Provide the (X, Y) coordinate of the cell's center where the given text is located.  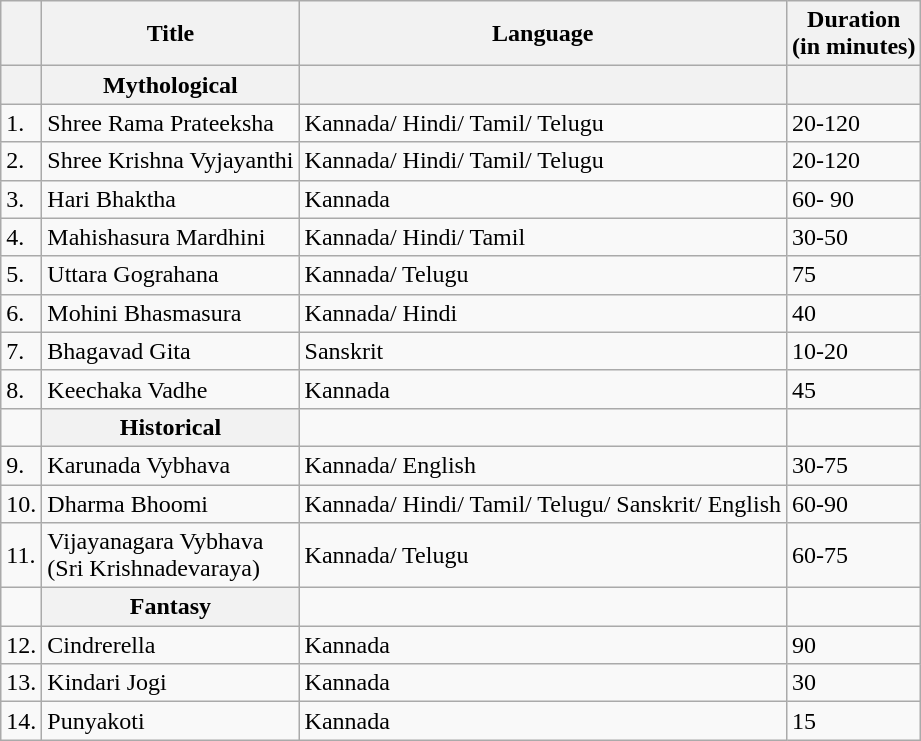
13. (22, 683)
Kannada/ English (542, 465)
Kannada/ Hindi/ Tamil (542, 237)
10-20 (854, 351)
75 (854, 275)
60- 90 (854, 199)
Keechaka Vadhe (170, 389)
60-90 (854, 503)
Mohini Bhasmasura (170, 313)
12. (22, 645)
Duration(in minutes) (854, 34)
Mahishasura Mardhini (170, 237)
Historical (170, 427)
Cindrerella (170, 645)
Language (542, 34)
14. (22, 721)
2. (22, 161)
30-75 (854, 465)
8. (22, 389)
45 (854, 389)
Dharma Bhoomi (170, 503)
Kindari Jogi (170, 683)
Kannada/ Hindi (542, 313)
Uttara Gograhana (170, 275)
7. (22, 351)
Vijayanagara Vybhava(Sri Krishnadevaraya) (170, 556)
40 (854, 313)
5. (22, 275)
4. (22, 237)
15 (854, 721)
Shree Rama Prateeksha (170, 123)
9. (22, 465)
60-75 (854, 556)
30-50 (854, 237)
90 (854, 645)
10. (22, 503)
Fantasy (170, 607)
Kannada/ Hindi/ Tamil/ Telugu/ Sanskrit/ English (542, 503)
3. (22, 199)
Karunada Vybhava (170, 465)
Sanskrit (542, 351)
Title (170, 34)
Bhagavad Gita (170, 351)
Shree Krishna Vyjayanthi (170, 161)
6. (22, 313)
1. (22, 123)
30 (854, 683)
Mythological (170, 85)
Punyakoti (170, 721)
11. (22, 556)
Hari Bhaktha (170, 199)
